Locate the cell with the specified text and output its [X, Y] center coordinate. 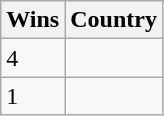
Wins [33, 20]
1 [33, 96]
Country [114, 20]
4 [33, 58]
